Output the [x, y] coordinate of the center of the cell containing the given text.  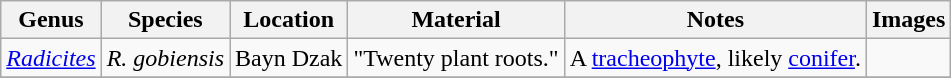
Genus [51, 20]
A tracheophyte, likely conifer. [715, 58]
Location [289, 20]
Species [165, 20]
Images [908, 20]
Notes [715, 20]
Material [456, 20]
R. gobiensis [165, 58]
"Twenty plant roots." [456, 58]
Bayn Dzak [289, 58]
Radicites [51, 58]
